Return the (x, y) coordinate for the center point of the cell that contains the specified text.  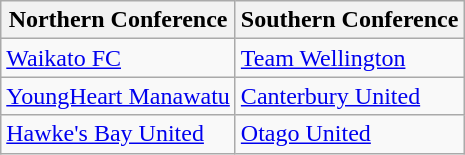
Southern Conference (350, 20)
Hawke's Bay United (118, 134)
Otago United (350, 134)
YoungHeart Manawatu (118, 96)
Northern Conference (118, 20)
Team Wellington (350, 58)
Canterbury United (350, 96)
Waikato FC (118, 58)
